Pinpoint the cell where the given text exists, returning its [x, y] midpoint coordinate. 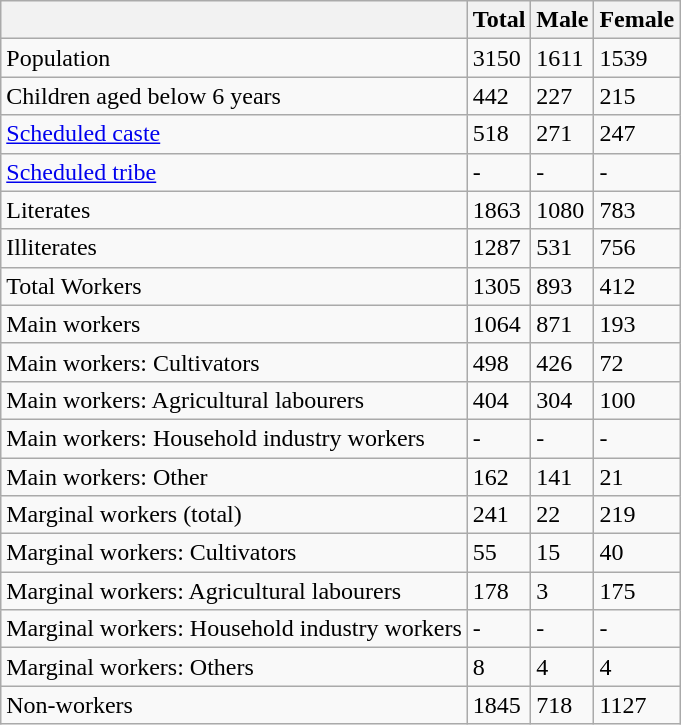
100 [637, 400]
Main workers: Agricultural labourers [234, 400]
893 [562, 286]
193 [637, 324]
241 [499, 515]
3 [562, 591]
Main workers: Household industry workers [234, 438]
518 [499, 134]
178 [499, 591]
215 [637, 96]
498 [499, 362]
304 [562, 400]
1064 [499, 324]
247 [637, 134]
Marginal workers: Others [234, 667]
1080 [562, 210]
Marginal workers: Household industry workers [234, 629]
Marginal workers (total) [234, 515]
1611 [562, 58]
Marginal workers: Cultivators [234, 553]
175 [637, 591]
1305 [499, 286]
Female [637, 20]
412 [637, 286]
22 [562, 515]
Population [234, 58]
Main workers [234, 324]
21 [637, 477]
3150 [499, 58]
783 [637, 210]
756 [637, 248]
40 [637, 553]
227 [562, 96]
Non-workers [234, 705]
Scheduled caste [234, 134]
Illiterates [234, 248]
718 [562, 705]
531 [562, 248]
404 [499, 400]
Children aged below 6 years [234, 96]
Literates [234, 210]
15 [562, 553]
Scheduled tribe [234, 172]
Male [562, 20]
141 [562, 477]
1127 [637, 705]
162 [499, 477]
Total Workers [234, 286]
Total [499, 20]
426 [562, 362]
871 [562, 324]
1287 [499, 248]
Marginal workers: Agricultural labourers [234, 591]
55 [499, 553]
Main workers: Cultivators [234, 362]
271 [562, 134]
8 [499, 667]
442 [499, 96]
219 [637, 515]
1539 [637, 58]
72 [637, 362]
Main workers: Other [234, 477]
1845 [499, 705]
1863 [499, 210]
